For the text-containing cell, return its midpoint in (X, Y) coordinate format. 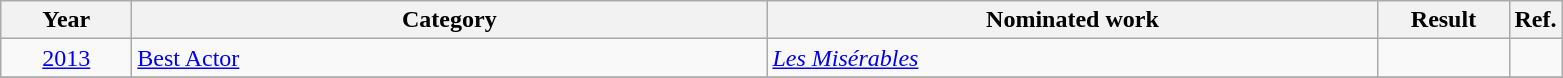
Result (1444, 20)
Ref. (1536, 20)
Category (450, 20)
Best Actor (450, 58)
2013 (66, 58)
Les Misérables (1072, 58)
Nominated work (1072, 20)
Year (66, 20)
